Return the (X, Y) coordinate for the center point of the cell that contains the specified text.  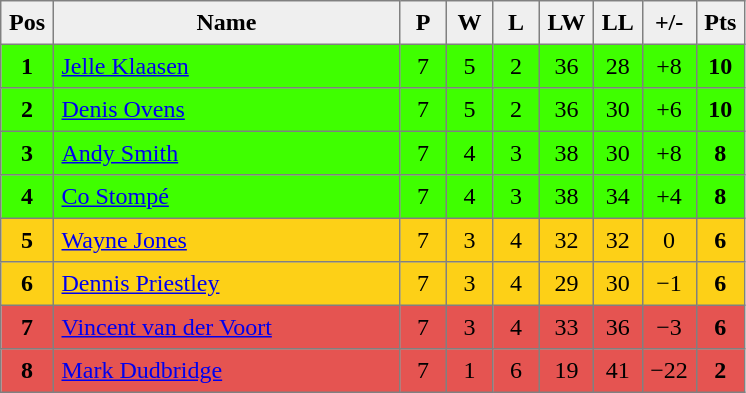
−22 (669, 371)
Vincent van der Voort (226, 327)
Mark Dudbridge (226, 371)
41 (618, 371)
−3 (669, 327)
Pts (720, 23)
34 (618, 197)
Denis Ovens (226, 110)
Andy Smith (226, 153)
P (423, 23)
Pos (27, 23)
19 (566, 371)
−1 (669, 284)
+4 (669, 197)
28 (618, 66)
Co Stompé (226, 197)
W (469, 23)
Wayne Jones (226, 240)
0 (669, 240)
+/- (669, 23)
L (516, 23)
29 (566, 284)
Dennis Priestley (226, 284)
33 (566, 327)
Name (226, 23)
LL (618, 23)
Jelle Klaasen (226, 66)
+6 (669, 110)
LW (566, 23)
